Identify which cell holds the provided text, then report its [X, Y] central coordinate. 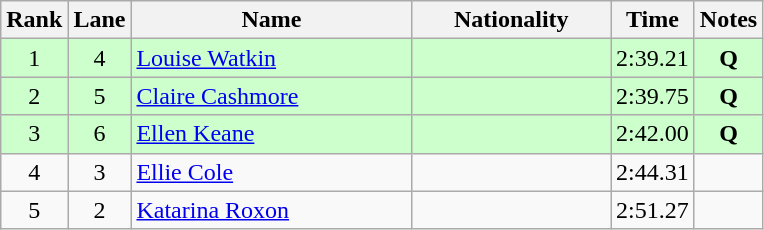
Lane [100, 20]
Name [272, 20]
2:42.00 [653, 134]
Ellen Keane [272, 134]
2:51.27 [653, 210]
6 [100, 134]
Notes [728, 20]
Katarina Roxon [272, 210]
1 [34, 58]
Time [653, 20]
Ellie Cole [272, 172]
Rank [34, 20]
Claire Cashmore [272, 96]
2:44.31 [653, 172]
Louise Watkin [272, 58]
Nationality [512, 20]
2:39.21 [653, 58]
2:39.75 [653, 96]
